Determine the [x, y] coordinate at the center of the cell enclosing the given text.  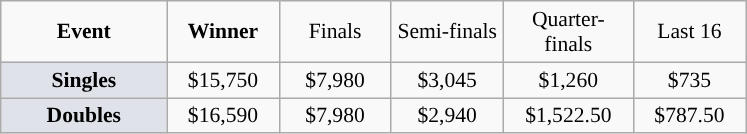
$2,940 [447, 116]
$787.50 [689, 116]
Quarter-finals [568, 32]
Finals [335, 32]
Event [84, 32]
$15,750 [223, 80]
Semi-finals [447, 32]
$735 [689, 80]
Winner [223, 32]
$16,590 [223, 116]
$3,045 [447, 80]
Last 16 [689, 32]
$1,260 [568, 80]
$1,522.50 [568, 116]
Doubles [84, 116]
Singles [84, 80]
